Return (x, y) of the center of cell containing provided text 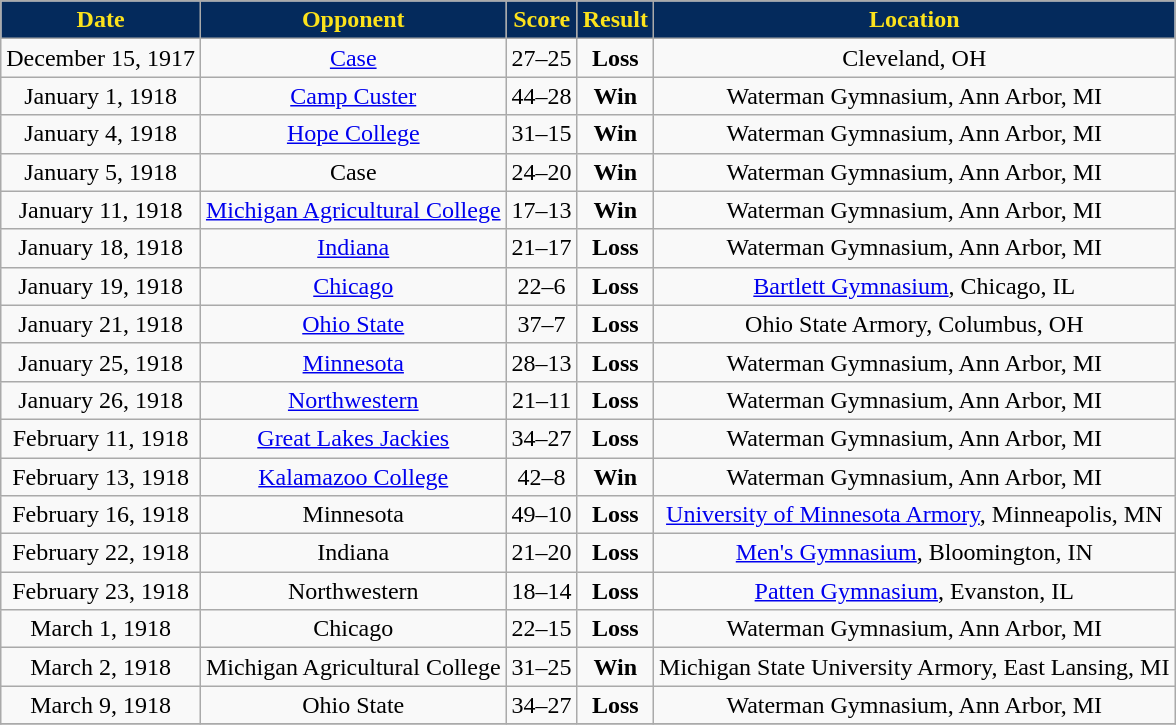
17–13 (542, 210)
March 9, 1918 (101, 705)
Score (542, 20)
Ohio State Armory, Columbus, OH (914, 324)
37–7 (542, 324)
18–14 (542, 591)
February 11, 1918 (101, 438)
24–20 (542, 172)
January 25, 1918 (101, 362)
31–15 (542, 134)
February 22, 1918 (101, 553)
Cleveland, OH (914, 58)
Date (101, 20)
University of Minnesota Armory, Minneapolis, MN (914, 515)
March 1, 1918 (101, 629)
January 11, 1918 (101, 210)
January 21, 1918 (101, 324)
January 5, 1918 (101, 172)
44–28 (542, 96)
42–8 (542, 477)
December 15, 1917 (101, 58)
27–25 (542, 58)
March 2, 1918 (101, 667)
21–17 (542, 248)
January 4, 1918 (101, 134)
21–11 (542, 400)
February 16, 1918 (101, 515)
Result (615, 20)
Bartlett Gymnasium, Chicago, IL (914, 286)
Camp Custer (353, 96)
January 18, 1918 (101, 248)
Hope College (353, 134)
January 26, 1918 (101, 400)
22–15 (542, 629)
January 1, 1918 (101, 96)
Patten Gymnasium, Evanston, IL (914, 591)
February 13, 1918 (101, 477)
Kalamazoo College (353, 477)
Opponent (353, 20)
31–25 (542, 667)
February 23, 1918 (101, 591)
49–10 (542, 515)
Great Lakes Jackies (353, 438)
Michigan State University Armory, East Lansing, MI (914, 667)
January 19, 1918 (101, 286)
22–6 (542, 286)
21–20 (542, 553)
Men's Gymnasium, Bloomington, IN (914, 553)
28–13 (542, 362)
Location (914, 20)
